Output the (X, Y) coordinate of the center of the cell containing the given text.  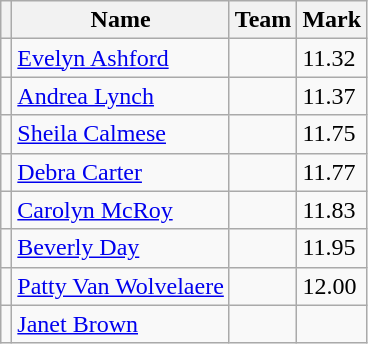
11.77 (332, 172)
11.95 (332, 248)
Name (121, 20)
Mark (332, 20)
11.75 (332, 134)
11.37 (332, 96)
Carolyn McRoy (121, 210)
Debra Carter (121, 172)
Team (263, 20)
11.32 (332, 58)
Janet Brown (121, 324)
Patty Van Wolvelaere (121, 286)
Andrea Lynch (121, 96)
Evelyn Ashford (121, 58)
Beverly Day (121, 248)
Sheila Calmese (121, 134)
12.00 (332, 286)
11.83 (332, 210)
